Scan for the cell matching the given text and deliver its [X, Y] coordinate at center. 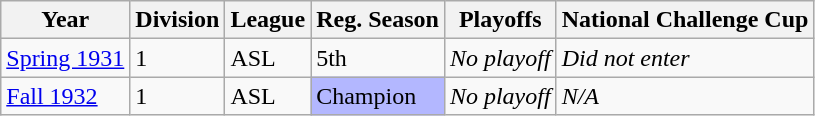
Spring 1931 [66, 58]
Reg. Season [378, 20]
League [268, 20]
Year [66, 20]
5th [378, 58]
Champion [378, 96]
National Challenge Cup [685, 20]
Division [178, 20]
Fall 1932 [66, 96]
Did not enter [685, 58]
N/A [685, 96]
Playoffs [500, 20]
